Determine the (X, Y) coordinate at the center of the cell enclosing the given text.  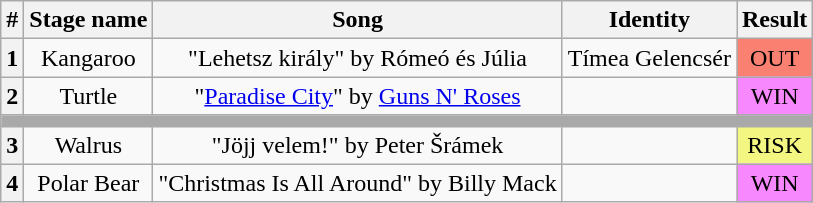
RISK (774, 145)
2 (12, 96)
"Jöjj velem!" by Peter Šrámek (358, 145)
"Christmas Is All Around" by Billy Mack (358, 183)
OUT (774, 58)
Turtle (88, 96)
Identity (649, 20)
Polar Bear (88, 183)
Kangaroo (88, 58)
Tímea Gelencsér (649, 58)
Song (358, 20)
Result (774, 20)
"Paradise City" by Guns N' Roses (358, 96)
Walrus (88, 145)
4 (12, 183)
# (12, 20)
3 (12, 145)
1 (12, 58)
"Lehetsz király" by Rómeó és Júlia (358, 58)
Stage name (88, 20)
